Scan for the cell matching the given text and deliver its [x, y] coordinate at center. 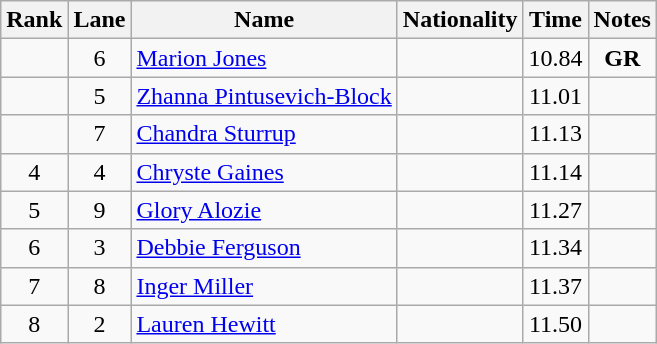
Marion Jones [264, 58]
11.37 [556, 286]
Nationality [460, 20]
11.34 [556, 248]
Inger Miller [264, 286]
Notes [622, 20]
Lauren Hewitt [264, 324]
Glory Alozie [264, 210]
11.27 [556, 210]
Time [556, 20]
Name [264, 20]
GR [622, 58]
Debbie Ferguson [264, 248]
Rank [34, 20]
Lane [100, 20]
2 [100, 324]
3 [100, 248]
11.14 [556, 172]
11.01 [556, 96]
Chandra Sturrup [264, 134]
9 [100, 210]
Chryste Gaines [264, 172]
Zhanna Pintusevich-Block [264, 96]
10.84 [556, 58]
11.13 [556, 134]
11.50 [556, 324]
